Search for the cell housing the specified text and yield its (X, Y) center coordinate. 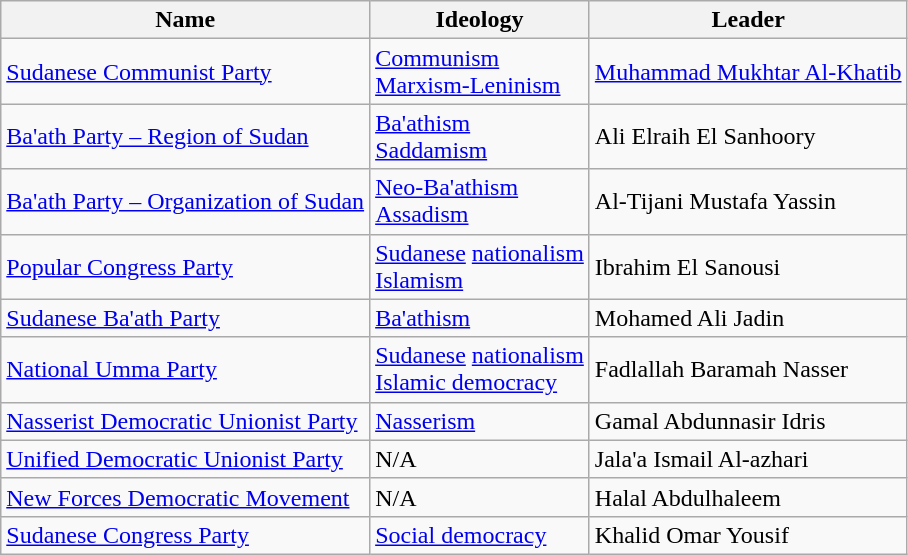
Nasserism (480, 421)
Halal Abdulhaleem (748, 497)
Muhammad Mukhtar Al-Khatib (748, 72)
Nasserist Democratic Unionist Party (186, 421)
Sudanese nationalismIslamism (480, 266)
Social democracy (480, 535)
Sudanese nationalismIslamic democracy (480, 370)
Name (186, 20)
Unified Democratic Unionist Party (186, 459)
CommunismMarxism-Leninism (480, 72)
New Forces Democratic Movement (186, 497)
Al-Tijani Mustafa Yassin (748, 202)
Ba'athism (480, 318)
Mohamed Ali Jadin (748, 318)
Leader (748, 20)
Ideology (480, 20)
Fadlallah Baramah Nasser (748, 370)
Gamal Abdunnasir Idris (748, 421)
Neo-Ba'athismAssadism (480, 202)
Sudanese Congress Party (186, 535)
Ba'ath Party – Organization of Sudan (186, 202)
Ali Elraih El Sanhoory (748, 136)
Khalid Omar Yousif (748, 535)
Ba'athismSaddamism (480, 136)
Sudanese Communist Party (186, 72)
Jala'a Ismail Al-azhari (748, 459)
Ba'ath Party – Region of Sudan (186, 136)
National Umma Party (186, 370)
Ibrahim El Sanousi (748, 266)
Sudanese Ba'ath Party (186, 318)
Popular Congress Party (186, 266)
